From the cell containing the given text, extract its center point as (X, Y) coordinate. 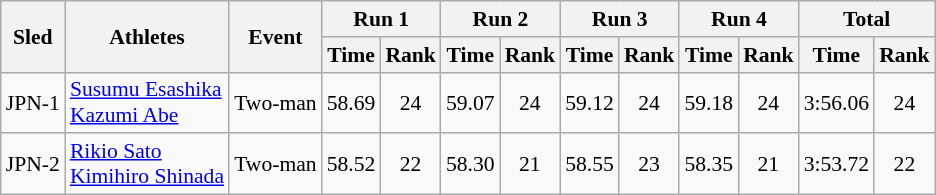
Rikio SatoKimihiro Shinada (147, 164)
58.52 (352, 164)
58.55 (590, 164)
59.07 (470, 102)
58.30 (470, 164)
Athletes (147, 36)
58.35 (708, 164)
3:56.06 (836, 102)
59.18 (708, 102)
Run 1 (382, 19)
Sled (33, 36)
JPN-1 (33, 102)
Run 3 (620, 19)
Total (867, 19)
Run 2 (500, 19)
23 (650, 164)
58.69 (352, 102)
3:53.72 (836, 164)
59.12 (590, 102)
Susumu EsashikaKazumi Abe (147, 102)
JPN-2 (33, 164)
Run 4 (738, 19)
Event (276, 36)
